Detect which cell encompasses the target text, then output its [X, Y] center coordinate. 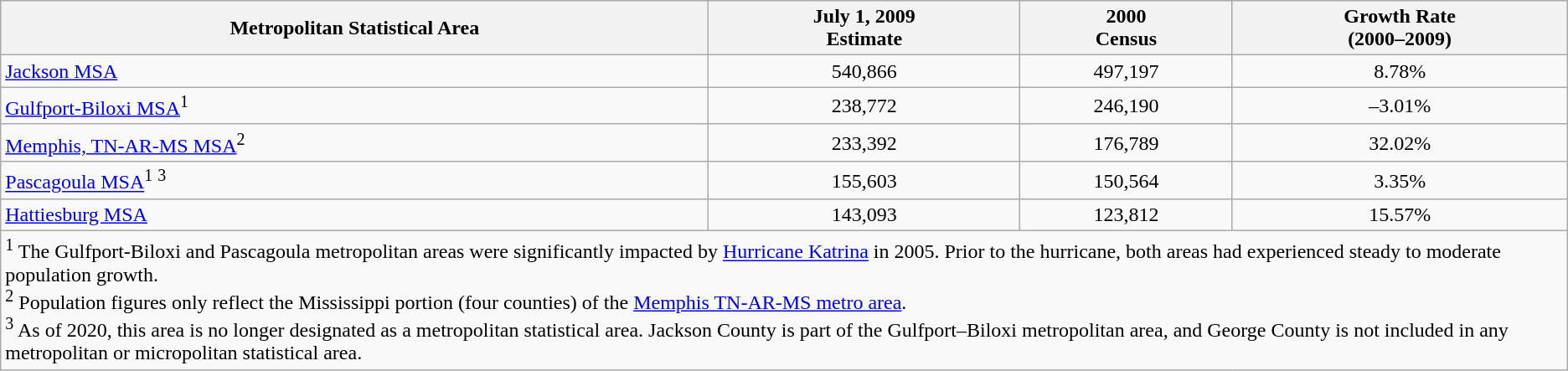
246,190 [1126, 106]
Memphis, TN-AR-MS MSA2 [355, 142]
–3.01% [1400, 106]
Growth Rate(2000–2009) [1400, 28]
Hattiesburg MSA [355, 215]
238,772 [864, 106]
Pascagoula MSA1 3 [355, 181]
Metropolitan Statistical Area [355, 28]
Gulfport-Biloxi MSA1 [355, 106]
8.78% [1400, 71]
155,603 [864, 181]
15.57% [1400, 215]
150,564 [1126, 181]
233,392 [864, 142]
123,812 [1126, 215]
3.35% [1400, 181]
Jackson MSA [355, 71]
176,789 [1126, 142]
32.02% [1400, 142]
540,866 [864, 71]
497,197 [1126, 71]
143,093 [864, 215]
July 1, 2009Estimate [864, 28]
2000Census [1126, 28]
